Provide the (X, Y) coordinate of the cell's center where the given text is located.  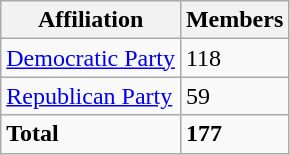
59 (234, 96)
Republican Party (91, 96)
Affiliation (91, 20)
Democratic Party (91, 58)
Total (91, 134)
118 (234, 58)
177 (234, 134)
Members (234, 20)
